Capture the cell that displays the provided text and extract its (x, y) central coordinate. 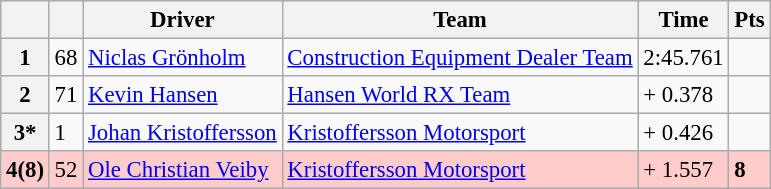
+ 0.378 (684, 95)
68 (66, 58)
2 (26, 95)
Time (684, 20)
Johan Kristoffersson (182, 133)
Ole Christian Veiby (182, 170)
3* (26, 133)
+ 1.557 (684, 170)
71 (66, 95)
Hansen World RX Team (460, 95)
Team (460, 20)
2:45.761 (684, 58)
Kevin Hansen (182, 95)
Construction Equipment Dealer Team (460, 58)
52 (66, 170)
+ 0.426 (684, 133)
8 (750, 170)
4(8) (26, 170)
Niclas Grönholm (182, 58)
Pts (750, 20)
Driver (182, 20)
